Determine the (X, Y) coordinate at the center of the cell enclosing the given text.  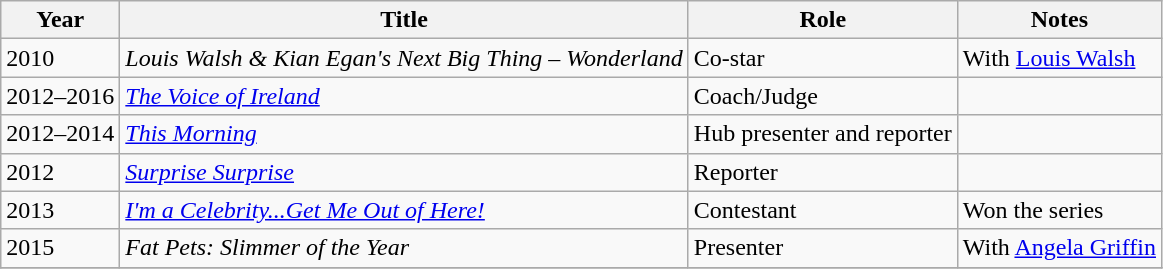
2012–2016 (60, 96)
Won the series (1059, 210)
2012–2014 (60, 134)
2010 (60, 58)
Co-star (822, 58)
Title (404, 20)
I'm a Celebrity...Get Me Out of Here! (404, 210)
Coach/Judge (822, 96)
Presenter (822, 248)
With Louis Walsh (1059, 58)
The Voice of Ireland (404, 96)
Reporter (822, 172)
Contestant (822, 210)
With Angela Griffin (1059, 248)
2013 (60, 210)
Hub presenter and reporter (822, 134)
2015 (60, 248)
This Morning (404, 134)
Year (60, 20)
Fat Pets: Slimmer of the Year (404, 248)
Notes (1059, 20)
Role (822, 20)
2012 (60, 172)
Surprise Surprise (404, 172)
Louis Walsh & Kian Egan's Next Big Thing – Wonderland (404, 58)
